Return [x, y] of the center of cell containing provided text 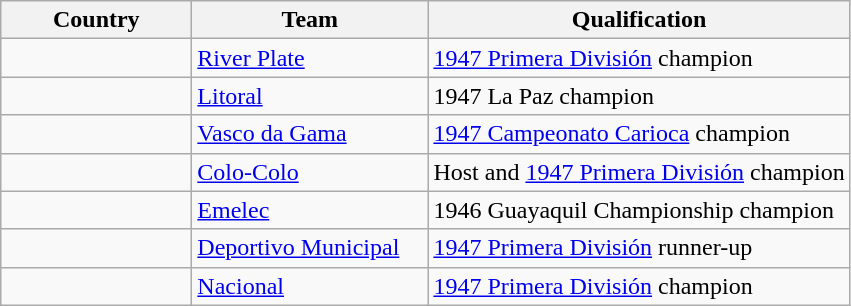
Litoral [310, 96]
Emelec [310, 210]
Vasco da Gama [310, 134]
Team [310, 20]
1946 Guayaquil Championship champion [639, 210]
Host and 1947 Primera División champion [639, 172]
Colo-Colo [310, 172]
Country [96, 20]
1947 La Paz champion [639, 96]
1947 Primera División runner-up [639, 248]
River Plate [310, 58]
Qualification [639, 20]
Deportivo Municipal [310, 248]
Nacional [310, 286]
1947 Campeonato Carioca champion [639, 134]
